Search for the cell housing the specified text and yield its (x, y) center coordinate. 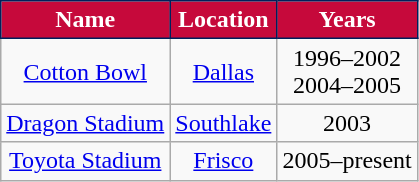
Dallas (224, 72)
2003 (347, 123)
Frisco (224, 161)
Southlake (224, 123)
Years (347, 20)
Location (224, 20)
Cotton Bowl (86, 72)
Toyota Stadium (86, 161)
1996–20022004–2005 (347, 72)
Dragon Stadium (86, 123)
2005–present (347, 161)
Name (86, 20)
